Return [x, y] of the center of cell containing provided text 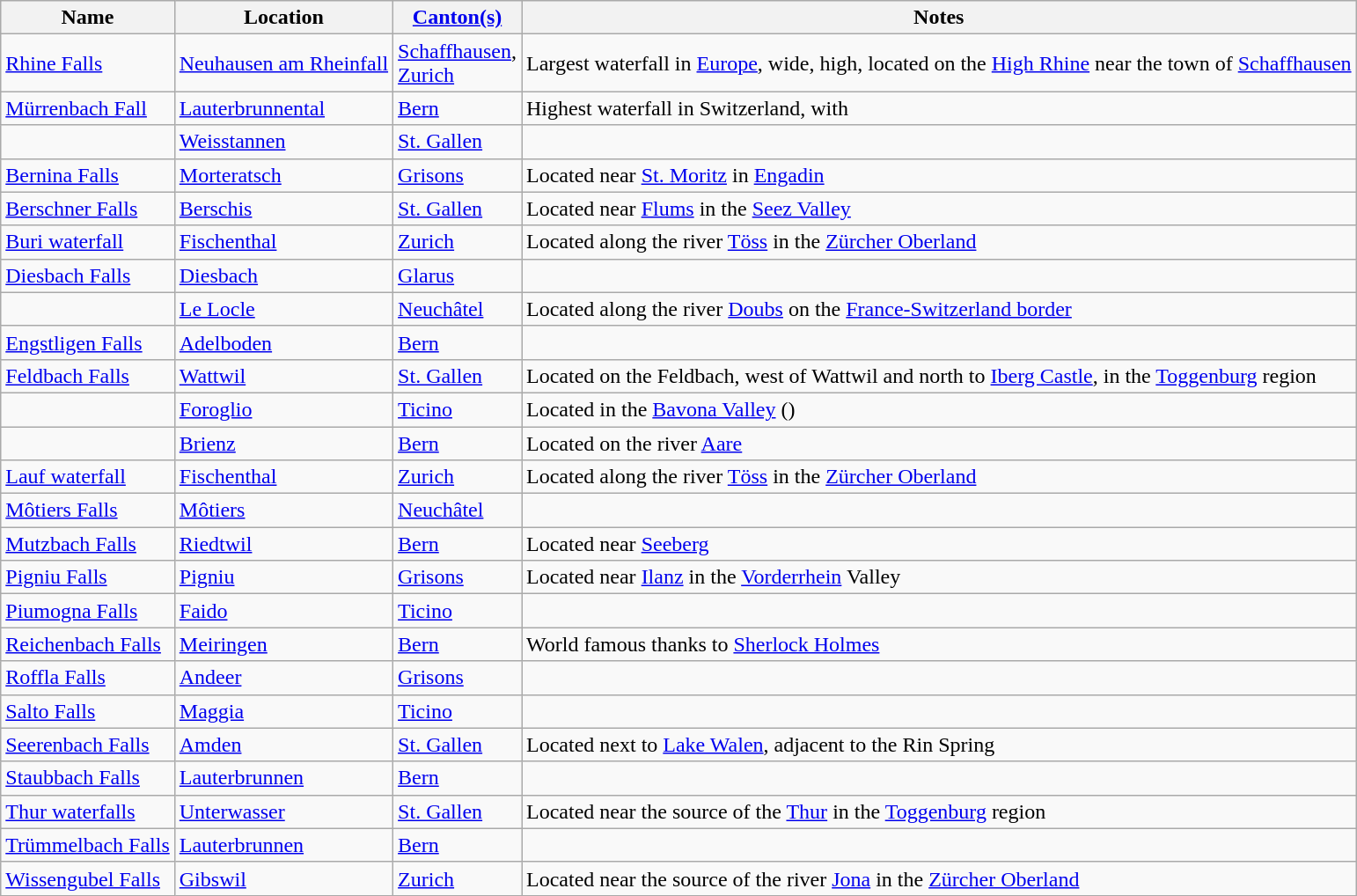
Located near Seeberg [938, 544]
Located near Flums in the Seez Valley [938, 209]
Roffla Falls [88, 678]
Neuhausen am Rheinfall [283, 63]
Buri waterfall [88, 242]
Adelboden [283, 342]
Largest waterfall in Europe, wide, high, located on the High Rhine near the town of Schaffhausen [938, 63]
World famous thanks to Sherlock Holmes [938, 644]
Meiringen [283, 644]
Canton(s) [458, 18]
Piumogna Falls [88, 611]
Pigniu Falls [88, 577]
Name [88, 18]
Amden [283, 745]
Brienz [283, 443]
Gibswil [283, 878]
Location [283, 18]
Mürrenbach Fall [88, 108]
Wissengubel Falls [88, 878]
Located near the source of the Thur in the Toggenburg region [938, 812]
Located on the Feldbach, west of Wattwil and north to Iberg Castle, in the Toggenburg region [938, 376]
Le Locle [283, 309]
Lauterbrunnental [283, 108]
Trümmelbach Falls [88, 845]
Rhine Falls [88, 63]
Morteratsch [283, 175]
Berschner Falls [88, 209]
Located in the Bavona Valley () [938, 409]
Schaffhausen,Zurich [458, 63]
Andeer [283, 678]
Located along the river Doubs on the France-Switzerland border [938, 309]
Thur waterfalls [88, 812]
Môtiers Falls [88, 510]
Weisstannen [283, 142]
Mutzbach Falls [88, 544]
Seerenbach Falls [88, 745]
Located near the source of the river Jona in the Zürcher Oberland [938, 878]
Diesbach [283, 275]
Bernina Falls [88, 175]
Glarus [458, 275]
Highest waterfall in Switzerland, with [938, 108]
Staubbach Falls [88, 778]
Pigniu [283, 577]
Lauf waterfall [88, 477]
Located near St. Moritz in Engadin [938, 175]
Faido [283, 611]
Reichenbach Falls [88, 644]
Notes [938, 18]
Maggia [283, 711]
Riedtwil [283, 544]
Engstligen Falls [88, 342]
Diesbach Falls [88, 275]
Located on the river Aare [938, 443]
Wattwil [283, 376]
Môtiers [283, 510]
Feldbach Falls [88, 376]
Unterwasser [283, 812]
Located near Ilanz in the Vorderrhein Valley [938, 577]
Berschis [283, 209]
Salto Falls [88, 711]
Located next to Lake Walen, adjacent to the Rin Spring [938, 745]
Foroglio [283, 409]
